Find where the given text appears and provide that cell's center as [x, y] coordinate. 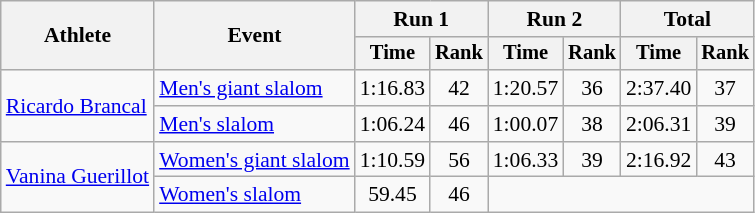
Event [254, 36]
Women's giant slalom [254, 160]
Athlete [78, 36]
38 [592, 124]
1:10.59 [392, 160]
2:06.31 [658, 124]
Run 2 [554, 19]
Run 1 [422, 19]
36 [592, 88]
2:16.92 [658, 160]
Men's giant slalom [254, 88]
2:37.40 [658, 88]
37 [725, 88]
Ricardo Brancal [78, 106]
1:06.24 [392, 124]
42 [459, 88]
1:20.57 [526, 88]
Total [688, 19]
1:06.33 [526, 160]
43 [725, 160]
Vanina Guerillot [78, 178]
Men's slalom [254, 124]
Women's slalom [254, 195]
1:00.07 [526, 124]
56 [459, 160]
59.45 [392, 195]
1:16.83 [392, 88]
